Capture the cell that displays the provided text and extract its [x, y] central coordinate. 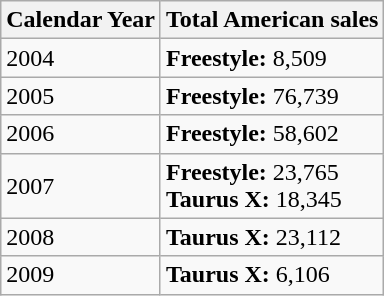
2007 [81, 186]
Taurus X: 6,106 [272, 275]
2005 [81, 96]
Calendar Year [81, 20]
2008 [81, 237]
Freestyle: 76,739 [272, 96]
Freestyle: 23,765Taurus X: 18,345 [272, 186]
Freestyle: 58,602 [272, 134]
2006 [81, 134]
Total American sales [272, 20]
Taurus X: 23,112 [272, 237]
2004 [81, 58]
Freestyle: 8,509 [272, 58]
2009 [81, 275]
